Detect which cell encompasses the target text, then output its [x, y] center coordinate. 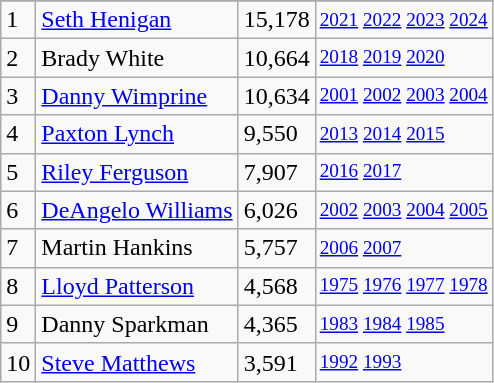
4,365 [276, 324]
2021 2022 2023 2024 [404, 20]
6,026 [276, 210]
5,757 [276, 248]
2018 2019 2020 [404, 58]
Steve Matthews [137, 362]
4 [18, 134]
10,664 [276, 58]
Martin Hankins [137, 248]
2006 2007 [404, 248]
Riley Ferguson [137, 172]
2001 2002 2003 2004 [404, 96]
2013 2014 2015 [404, 134]
6 [18, 210]
Danny Sparkman [137, 324]
DeAngelo Williams [137, 210]
15,178 [276, 20]
Seth Henigan [137, 20]
Paxton Lynch [137, 134]
3 [18, 96]
7 [18, 248]
2 [18, 58]
3,591 [276, 362]
2016 2017 [404, 172]
9 [18, 324]
1 [18, 20]
7,907 [276, 172]
Brady White [137, 58]
9,550 [276, 134]
Lloyd Patterson [137, 286]
Danny Wimprine [137, 96]
1992 1993 [404, 362]
10 [18, 362]
4,568 [276, 286]
1975 1976 1977 1978 [404, 286]
5 [18, 172]
8 [18, 286]
2002 2003 2004 2005 [404, 210]
10,634 [276, 96]
1983 1984 1985 [404, 324]
